Extract the [X, Y] coordinate from the center of the cell holding the provided text.  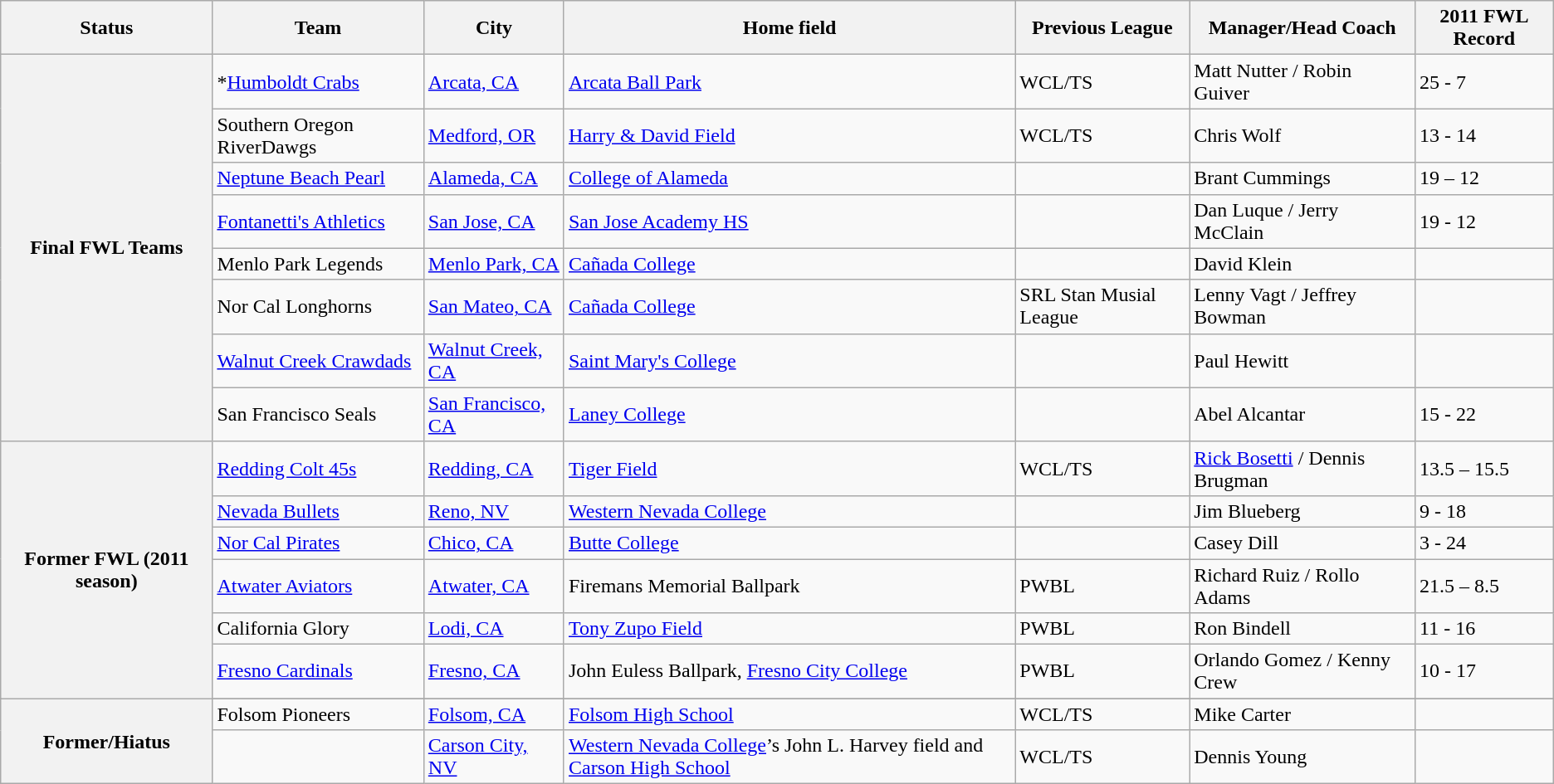
Fresno Cardinals [318, 672]
15 - 22 [1484, 415]
13.5 – 15.5 [1484, 468]
Paul Hewitt [1302, 360]
Tony Zupo Field [789, 629]
Fontanetti's Athletics [318, 221]
21.5 – 8.5 [1484, 586]
25 - 7 [1484, 81]
Arcata, CA [493, 81]
Firemans Memorial Ballpark [789, 586]
13 - 14 [1484, 136]
Neptune Beach Pearl [318, 178]
9 - 18 [1484, 511]
Western Nevada College’s John L. Harvey field and Carson High School [789, 757]
San Francisco Seals [318, 415]
Redding Colt 45s [318, 468]
Walnut Creek, CA [493, 360]
Lenny Vagt / Jeffrey Bowman [1302, 307]
Carson City, NV [493, 757]
11 - 16 [1484, 629]
Previous League [1102, 28]
Status [106, 28]
Menlo Park Legends [318, 264]
19 - 12 [1484, 221]
Folsom Pioneers [318, 714]
Final FWL Teams [106, 248]
Chico, CA [493, 543]
Arcata Ball Park [789, 81]
Tiger Field [789, 468]
San Jose, CA [493, 221]
Menlo Park, CA [493, 264]
Redding, CA [493, 468]
Chris Wolf [1302, 136]
Ron Bindell [1302, 629]
Rick Bosetti / Dennis Brugman [1302, 468]
Fresno, CA [493, 672]
Atwater, CA [493, 586]
San Mateo, CA [493, 307]
Southern Oregon RiverDawgs [318, 136]
Nor Cal Longhorns [318, 307]
College of Alameda [789, 178]
Folsom, CA [493, 714]
Nevada Bullets [318, 511]
Home field [789, 28]
Casey Dill [1302, 543]
San Jose Academy HS [789, 221]
Former FWL (2011 season) [106, 569]
Team [318, 28]
Brant Cummings [1302, 178]
Orlando Gomez / Kenny Crew [1302, 672]
Lodi, CA [493, 629]
Western Nevada College [789, 511]
Folsom High School [789, 714]
Jim Blueberg [1302, 511]
City [493, 28]
Mike Carter [1302, 714]
Dan Luque / Jerry McClain [1302, 221]
Alameda, CA [493, 178]
Manager/Head Coach [1302, 28]
Butte College [789, 543]
Abel Alcantar [1302, 415]
Dennis Young [1302, 757]
David Klein [1302, 264]
California Glory [318, 629]
Reno, NV [493, 511]
Richard Ruiz / Rollo Adams [1302, 586]
*Humboldt Crabs [318, 81]
2011 FWL Record [1484, 28]
Atwater Aviators [318, 586]
3 - 24 [1484, 543]
Medford, OR [493, 136]
Matt Nutter / Robin Guiver [1302, 81]
San Francisco, CA [493, 415]
10 - 17 [1484, 672]
Harry & David Field [789, 136]
SRL Stan Musial League [1102, 307]
Laney College [789, 415]
Nor Cal Pirates [318, 543]
19 – 12 [1484, 178]
Saint Mary's College [789, 360]
Walnut Creek Crawdads [318, 360]
Former/Hiatus [106, 742]
John Euless Ballpark, Fresno City College [789, 672]
